Determine the [x, y] coordinate at the center of the cell enclosing the given text.  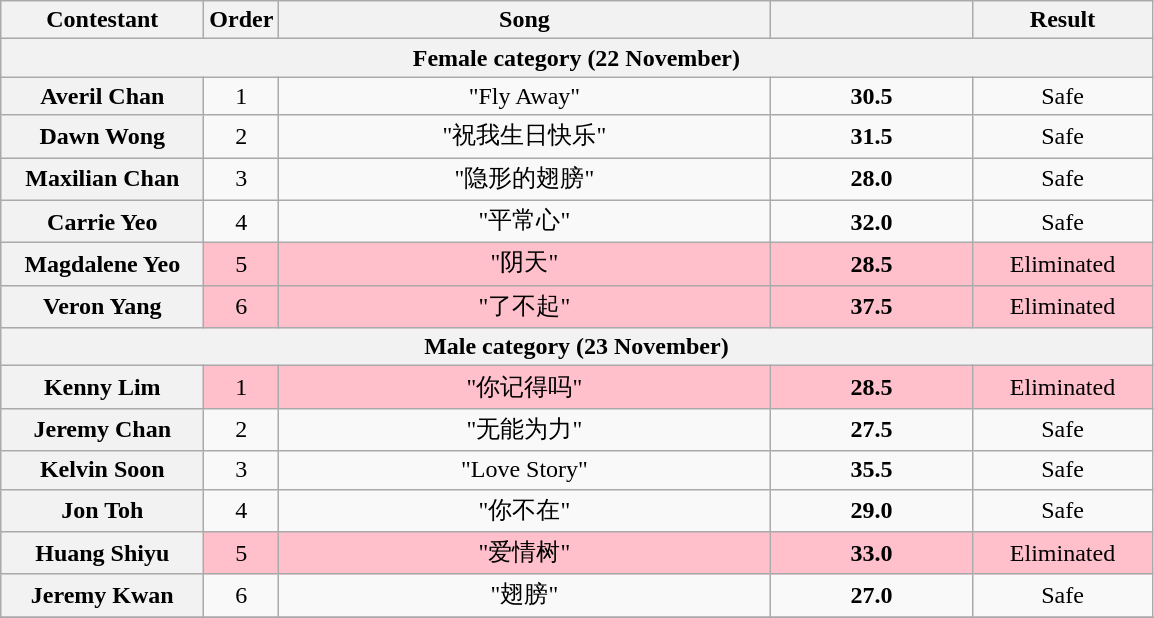
"了不起" [524, 306]
Carrie Yeo [102, 222]
31.5 [872, 136]
"祝我生日快乐" [524, 136]
"无能为力" [524, 430]
"Fly Away" [524, 96]
Jeremy Kwan [102, 596]
Kelvin Soon [102, 470]
Veron Yang [102, 306]
33.0 [872, 554]
Dawn Wong [102, 136]
"你不在" [524, 510]
28.0 [872, 180]
"爱情树" [524, 554]
Contestant [102, 20]
32.0 [872, 222]
"平常心" [524, 222]
Magdalene Yeo [102, 264]
Female category (22 November) [576, 58]
"阴天" [524, 264]
Order [242, 20]
"隐形的翅膀" [524, 180]
Huang Shiyu [102, 554]
Kenny Lim [102, 388]
37.5 [872, 306]
Jeremy Chan [102, 430]
"Love Story" [524, 470]
Averil Chan [102, 96]
Male category (23 November) [576, 347]
Result [1062, 20]
27.0 [872, 596]
Maxilian Chan [102, 180]
30.5 [872, 96]
"翅膀" [524, 596]
29.0 [872, 510]
35.5 [872, 470]
Song [524, 20]
27.5 [872, 430]
Jon Toh [102, 510]
"你记得吗" [524, 388]
